From the cell containing the given text, extract its center point as [X, Y] coordinate. 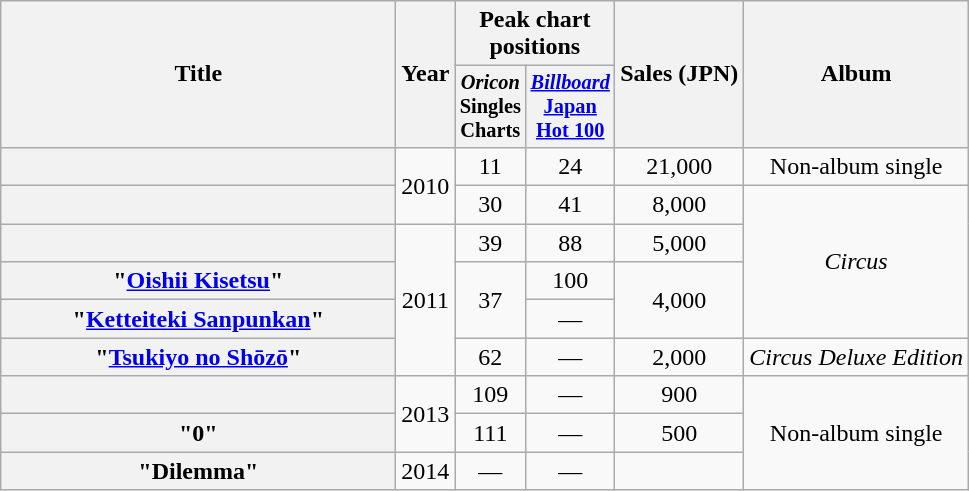
Circus [856, 262]
2014 [426, 471]
88 [570, 243]
100 [570, 281]
41 [570, 205]
Sales (JPN) [680, 74]
Circus Deluxe Edition [856, 357]
111 [490, 433]
"Oishii Kisetsu" [198, 281]
62 [490, 357]
5,000 [680, 243]
30 [490, 205]
900 [680, 395]
500 [680, 433]
2010 [426, 185]
Album [856, 74]
Peak chart positions [535, 34]
21,000 [680, 166]
8,000 [680, 205]
39 [490, 243]
109 [490, 395]
2013 [426, 414]
24 [570, 166]
"Tsukiyo no Shōzō" [198, 357]
37 [490, 300]
"Ketteiteki Sanpunkan" [198, 319]
2,000 [680, 357]
4,000 [680, 300]
Year [426, 74]
"0" [198, 433]
2011 [426, 300]
Oricon Singles Charts [490, 107]
Title [198, 74]
11 [490, 166]
"Dilemma" [198, 471]
Billboard Japan Hot 100 [570, 107]
